Search for the cell housing the specified text and yield its [x, y] center coordinate. 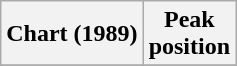
Chart (1989) [72, 34]
Peakposition [189, 34]
